Output the [x, y] coordinate of the center of the cell containing the given text.  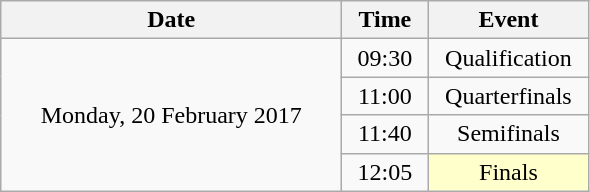
Semifinals [508, 134]
12:05 [385, 172]
Time [385, 20]
Quarterfinals [508, 96]
Qualification [508, 58]
09:30 [385, 58]
11:00 [385, 96]
Event [508, 20]
Monday, 20 February 2017 [172, 115]
11:40 [385, 134]
Date [172, 20]
Finals [508, 172]
